Return [X, Y] of the center of cell containing provided text 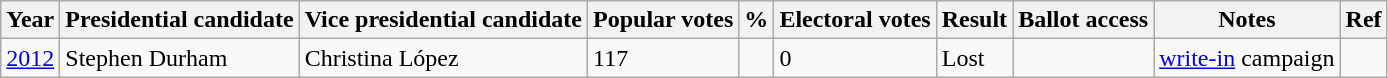
Presidential candidate [180, 20]
Stephen Durham [180, 58]
% [756, 20]
Result [974, 20]
Vice presidential candidate [443, 20]
0 [855, 58]
Popular votes [664, 20]
Notes [1247, 20]
Ballot access [1084, 20]
2012 [30, 58]
Ref [1364, 20]
write-in campaign [1247, 58]
Year [30, 20]
Lost [974, 58]
Electoral votes [855, 20]
117 [664, 58]
Christina López [443, 58]
